Provide the [X, Y] coordinate of the cell's center where the given text is located.  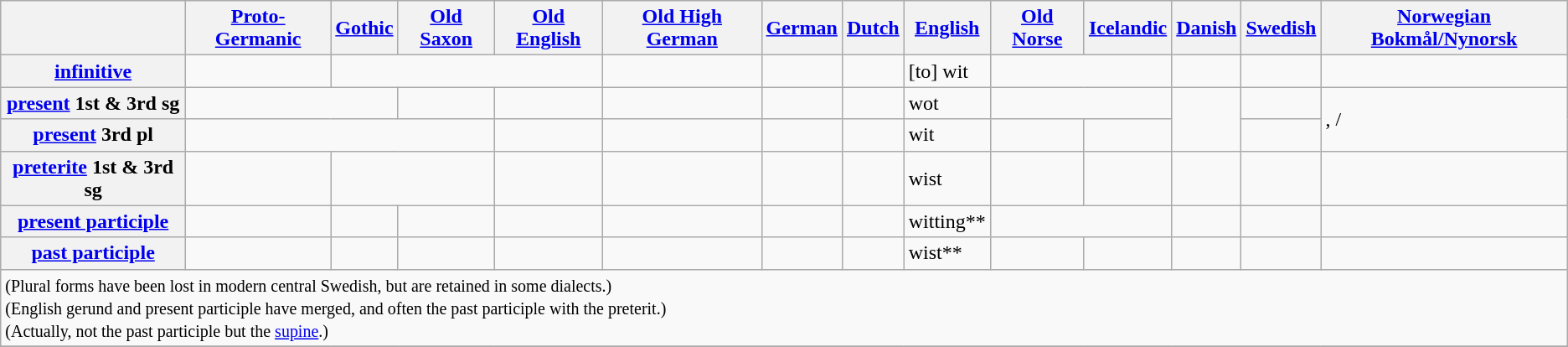
infinitive [94, 71]
Proto-Germanic [258, 28]
, / [1444, 119]
wist [946, 178]
Old High German [683, 28]
English [946, 28]
past participle [94, 253]
wit [946, 135]
German [802, 28]
witting** [946, 221]
Icelandic [1127, 28]
preterite 1st & 3rd sg [94, 178]
Old English [548, 28]
Norwegian Bokmål/Nynorsk [1444, 28]
Dutch [873, 28]
[to] wit [946, 71]
wot [946, 103]
wist** [946, 253]
present 3rd pl [94, 135]
Old Norse [1037, 28]
Swedish [1282, 28]
Gothic [364, 28]
present participle [94, 221]
Old Saxon [446, 28]
present 1st & 3rd sg [94, 103]
Danish [1206, 28]
